Determine the [x, y] coordinate at the center of the cell enclosing the given text.  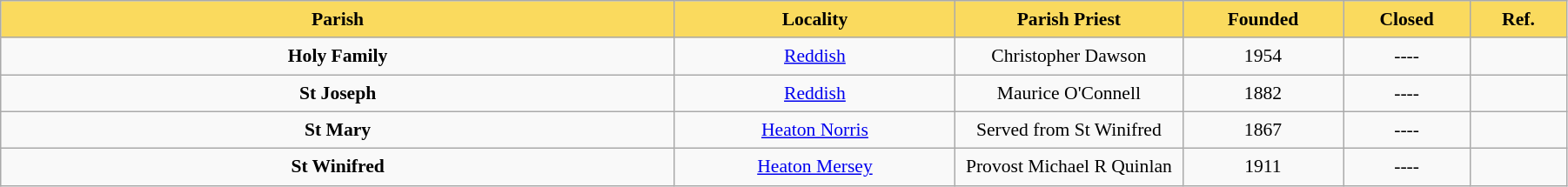
Parish Priest [1069, 19]
Served from St Winifred [1069, 130]
Heaton Mersey [814, 167]
St Mary [338, 130]
Founded [1263, 19]
St Joseph [338, 94]
Parish [338, 19]
Maurice O'Connell [1069, 94]
Holy Family [338, 57]
Closed [1407, 19]
1954 [1263, 57]
1882 [1263, 94]
Locality [814, 19]
Heaton Norris [814, 130]
St Winifred [338, 167]
1911 [1263, 167]
Christopher Dawson [1069, 57]
Ref. [1518, 19]
1867 [1263, 130]
Provost Michael R Quinlan [1069, 167]
